Pinpoint the cell where the given text exists, returning its (X, Y) midpoint coordinate. 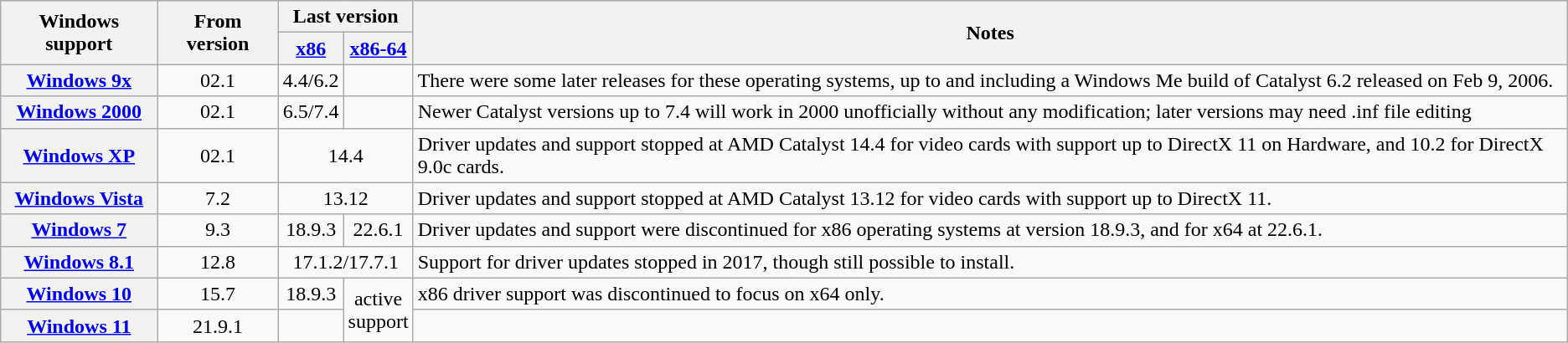
13.12 (345, 198)
x86 driver support was discontinued to focus on x64 only. (990, 294)
x86-64 (379, 49)
Windows 7 (79, 230)
Driver updates and support stopped at AMD Catalyst 13.12 for video cards with support up to DirectX 11. (990, 198)
Driver updates and support stopped at AMD Catalyst 14.4 for video cards with support up to DirectX 11 on Hardware, and 10.2 for DirectX 9.0c cards. (990, 156)
7.2 (218, 198)
activesupport (379, 310)
Windows Vista (79, 198)
4.4/6.2 (311, 80)
There were some later releases for these operating systems, up to and including a Windows Me build of Catalyst 6.2 released on Feb 9, 2006. (990, 80)
Windows 2000 (79, 112)
Windows 8.1 (79, 262)
6.5/7.4 (311, 112)
Windows support (79, 33)
Support for driver updates stopped in 2017, though still possible to install. (990, 262)
Driver updates and support were discontinued for x86 operating systems at version 18.9.3, and for x64 at 22.6.1. (990, 230)
Windows 10 (79, 294)
9.3 (218, 230)
22.6.1 (379, 230)
Windows XP (79, 156)
Newer Catalyst versions up to 7.4 will work in 2000 unofficially without any modification; later versions may need .inf file editing (990, 112)
From version (218, 33)
Notes (990, 33)
21.9.1 (218, 325)
Windows 11 (79, 325)
15.7 (218, 294)
Windows 9x (79, 80)
Last version (345, 17)
x86 (311, 49)
12.8 (218, 262)
14.4 (345, 156)
17.1.2/17.7.1 (345, 262)
